Provide the [X, Y] coordinate of the cell's center where the given text is located.  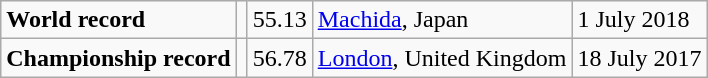
Machida, Japan [442, 20]
55.13 [280, 20]
18 July 2017 [640, 58]
1 July 2018 [640, 20]
Championship record [118, 58]
56.78 [280, 58]
London, United Kingdom [442, 58]
World record [118, 20]
